Determine the [x, y] coordinate at the center of the cell enclosing the given text.  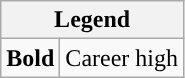
Career high [122, 58]
Bold [30, 58]
Legend [92, 20]
